Detect which cell encompasses the target text, then output its (x, y) center coordinate. 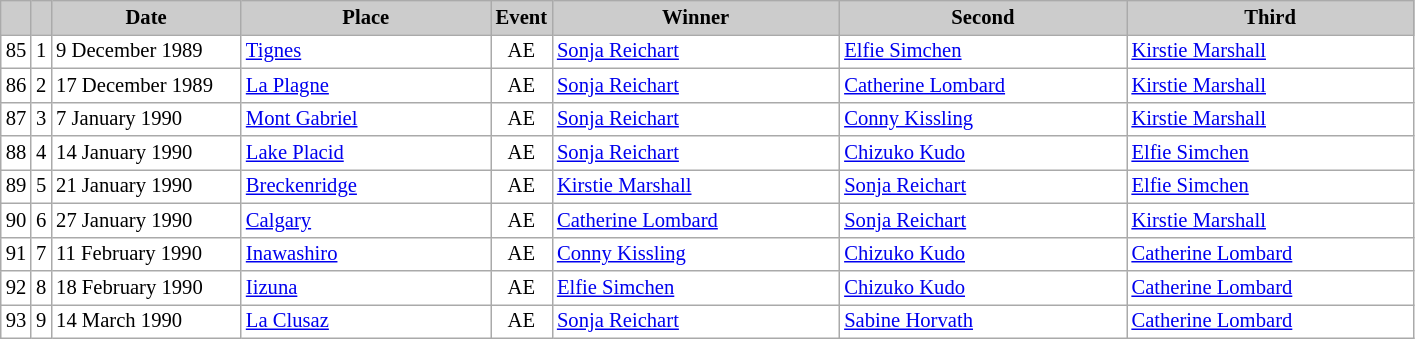
5 (41, 186)
Lake Placid (366, 153)
Breckenridge (366, 186)
87 (16, 119)
92 (16, 287)
93 (16, 321)
Tignes (366, 51)
Sabine Horvath (982, 321)
9 December 1989 (146, 51)
Second (982, 17)
Inawashiro (366, 254)
2 (41, 85)
89 (16, 186)
La Plagne (366, 85)
1 (41, 51)
4 (41, 153)
17 December 1989 (146, 85)
85 (16, 51)
88 (16, 153)
Third (1270, 17)
Iizuna (366, 287)
91 (16, 254)
Calgary (366, 220)
Event (522, 17)
11 February 1990 (146, 254)
14 January 1990 (146, 153)
18 February 1990 (146, 287)
Winner (696, 17)
Mont Gabriel (366, 119)
90 (16, 220)
9 (41, 321)
Date (146, 17)
21 January 1990 (146, 186)
7 (41, 254)
8 (41, 287)
6 (41, 220)
14 March 1990 (146, 321)
3 (41, 119)
Place (366, 17)
La Clusaz (366, 321)
27 January 1990 (146, 220)
86 (16, 85)
7 January 1990 (146, 119)
